Search for the cell housing the specified text and yield its (X, Y) center coordinate. 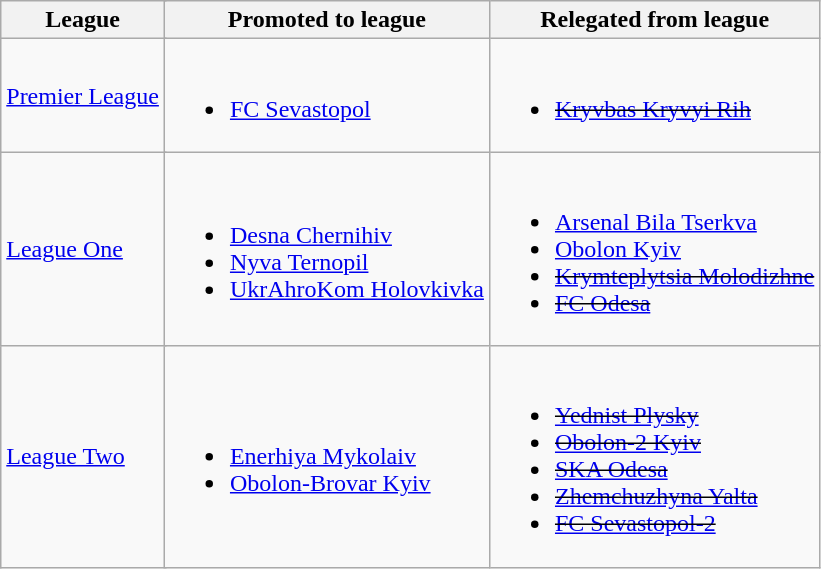
Arsenal Bila TserkvaObolon KyivKrymteplytsia MolodizhneFC Odesa (654, 249)
Enerhiya MykolaivObolon-Brovar Kyiv (326, 456)
Premier League (83, 96)
Yednist PlyskyObolon-2 KyivSKA OdesaZhemchuzhyna YaltaFC Sevastopol-2 (654, 456)
FC Sevastopol (326, 96)
League One (83, 249)
League (83, 20)
Promoted to league (326, 20)
League Two (83, 456)
Relegated from league (654, 20)
Desna ChernihivNyva TernopilUkrAhroKom Holovkivka (326, 249)
Kryvbas Kryvyi Rih (654, 96)
